Return (X, Y) of the center of cell containing provided text 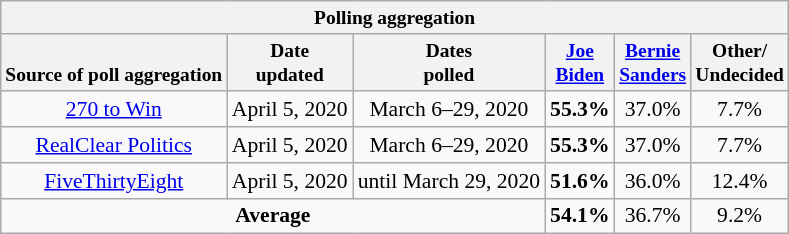
until March 29, 2020 (449, 181)
12.4% (740, 181)
9.2% (740, 216)
BernieSanders (653, 62)
Average (273, 216)
Polling aggregation (395, 18)
JoeBiden (580, 62)
54.1% (580, 216)
Other/Undecided (740, 62)
FiveThirtyEight (114, 181)
RealClear Politics (114, 145)
Source of poll aggregation (114, 62)
Datespolled (449, 62)
51.6% (580, 181)
36.7% (653, 216)
270 to Win (114, 110)
Dateupdated (290, 62)
36.0% (653, 181)
